From the cell containing the given text, extract its center point as (x, y) coordinate. 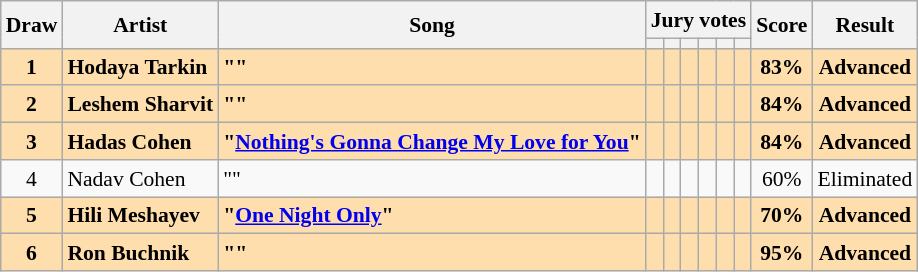
Hodaya Tarkin (140, 66)
Leshem Sharvit (140, 104)
Hadas Cohen (140, 142)
Artist (140, 24)
Nadav Cohen (140, 178)
"One Night Only" (432, 216)
Jury votes (698, 20)
Ron Buchnik (140, 252)
83% (782, 66)
4 (32, 178)
"Nothing's Gonna Change My Love for You" (432, 142)
Eliminated (864, 178)
Result (864, 24)
95% (782, 252)
Song (432, 24)
5 (32, 216)
Hili Meshayev (140, 216)
Score (782, 24)
60% (782, 178)
70% (782, 216)
1 (32, 66)
3 (32, 142)
2 (32, 104)
6 (32, 252)
Draw (32, 24)
